Pinpoint the cell where the given text exists, returning its (X, Y) midpoint coordinate. 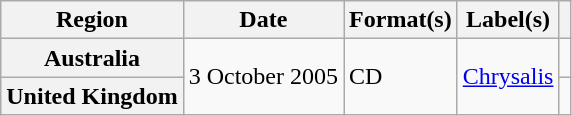
Chrysalis (508, 77)
United Kingdom (92, 96)
3 October 2005 (263, 77)
Region (92, 20)
Format(s) (401, 20)
Label(s) (508, 20)
Australia (92, 58)
Date (263, 20)
CD (401, 77)
